Locate the cell with the specified text and output its (X, Y) center coordinate. 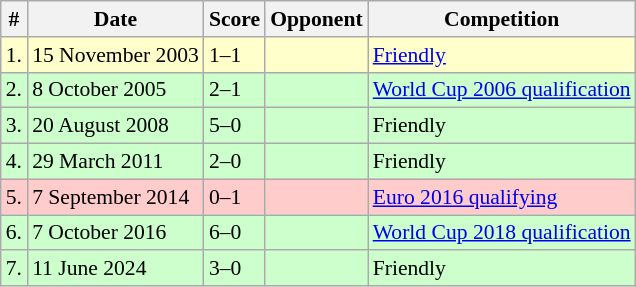
3. (14, 126)
5–0 (234, 126)
4. (14, 162)
0–1 (234, 197)
2–1 (234, 90)
Opponent (316, 19)
Score (234, 19)
World Cup 2018 qualification (502, 233)
11 June 2024 (116, 269)
15 November 2003 (116, 55)
3–0 (234, 269)
# (14, 19)
5. (14, 197)
7 September 2014 (116, 197)
20 August 2008 (116, 126)
8 October 2005 (116, 90)
Euro 2016 qualifying (502, 197)
1. (14, 55)
29 March 2011 (116, 162)
6. (14, 233)
2–0 (234, 162)
Date (116, 19)
6–0 (234, 233)
7 October 2016 (116, 233)
Competition (502, 19)
2. (14, 90)
World Cup 2006 qualification (502, 90)
7. (14, 269)
1–1 (234, 55)
